Locate the cell with the specified text and output its [X, Y] center coordinate. 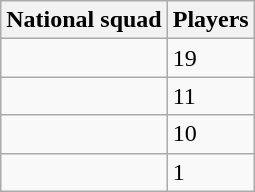
1 [210, 172]
National squad [84, 20]
10 [210, 134]
11 [210, 96]
Players [210, 20]
19 [210, 58]
